Output the (X, Y) coordinate of the center of the cell containing the given text.  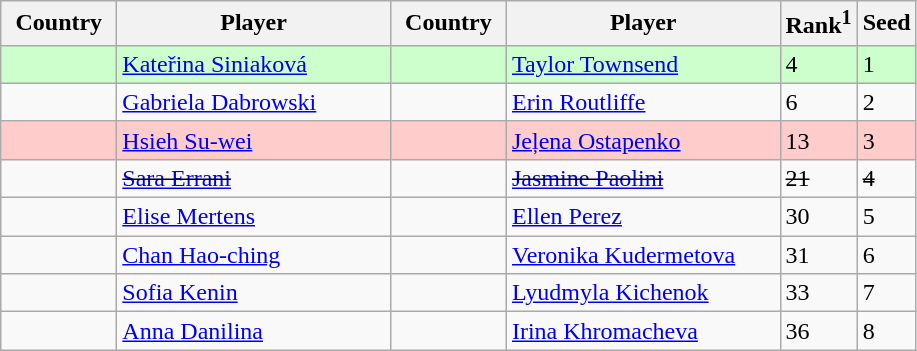
31 (818, 255)
Jasmine Paolini (643, 178)
Chan Hao-ching (254, 255)
3 (886, 140)
Erin Routliffe (643, 102)
36 (818, 331)
Kateřina Siniaková (254, 64)
Ellen Perez (643, 217)
Taylor Townsend (643, 64)
7 (886, 293)
Seed (886, 24)
2 (886, 102)
21 (818, 178)
Veronika Kudermetova (643, 255)
Rank1 (818, 24)
Gabriela Dabrowski (254, 102)
Elise Mertens (254, 217)
13 (818, 140)
Anna Danilina (254, 331)
5 (886, 217)
33 (818, 293)
Sofia Kenin (254, 293)
30 (818, 217)
Jeļena Ostapenko (643, 140)
Hsieh Su-wei (254, 140)
Irina Khromacheva (643, 331)
1 (886, 64)
8 (886, 331)
Lyudmyla Kichenok (643, 293)
Sara Errani (254, 178)
